Provide the (X, Y) coordinate of the cell's center where the given text is located.  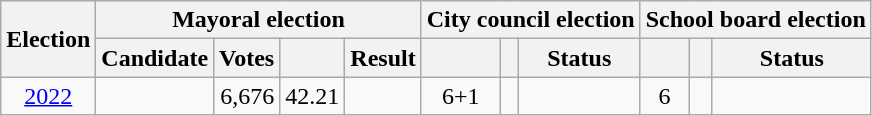
Result (383, 58)
Mayoral election (258, 20)
42.21 (312, 96)
School board election (756, 20)
Votes (247, 58)
City council election (530, 20)
2022 (48, 96)
6,676 (247, 96)
Candidate (155, 58)
Election (48, 39)
6 (664, 96)
6+1 (460, 96)
